Search for the cell housing the specified text and yield its (X, Y) center coordinate. 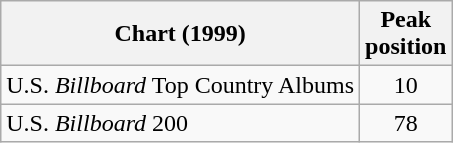
10 (406, 85)
Peakposition (406, 34)
U.S. Billboard 200 (180, 123)
Chart (1999) (180, 34)
78 (406, 123)
U.S. Billboard Top Country Albums (180, 85)
